Search for the cell housing the specified text and yield its [X, Y] center coordinate. 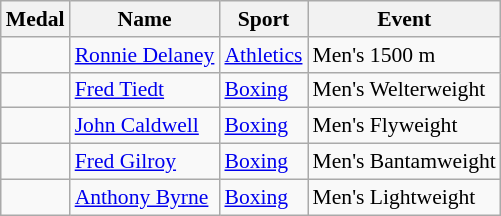
Medal [36, 19]
Men's Welterweight [404, 90]
Ronnie Delaney [145, 55]
Men's Flyweight [404, 126]
Event [404, 19]
Men's Lightweight [404, 197]
Name [145, 19]
Athletics [263, 55]
John Caldwell [145, 126]
Fred Tiedt [145, 90]
Men's Bantamweight [404, 162]
Men's 1500 m [404, 55]
Sport [263, 19]
Fred Gilroy [145, 162]
Anthony Byrne [145, 197]
